Capture the cell that displays the provided text and extract its (x, y) central coordinate. 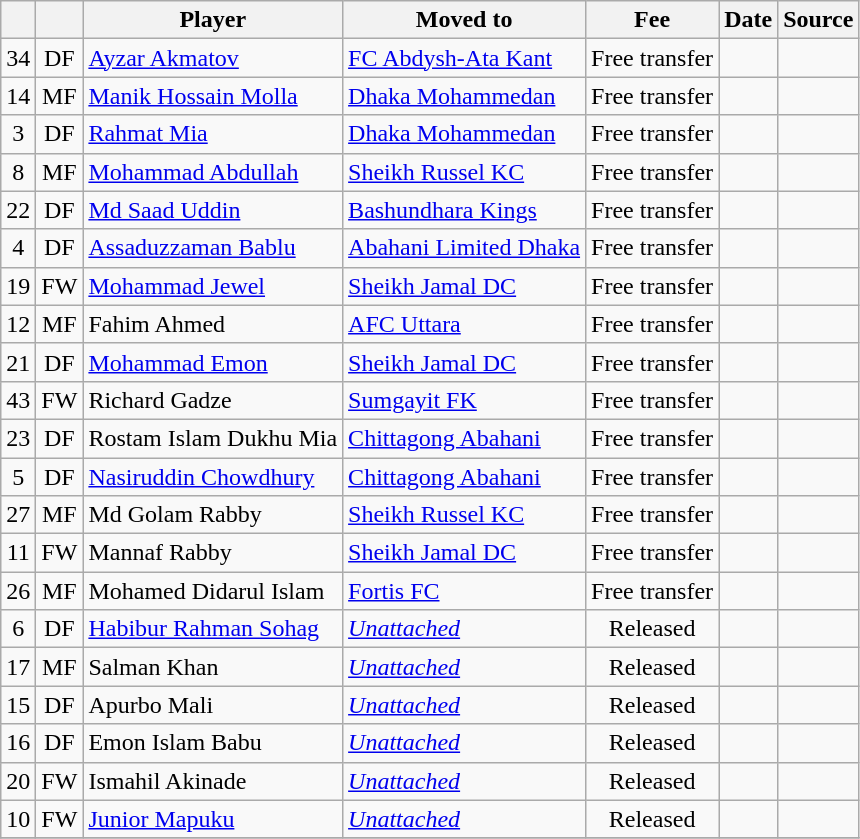
17 (18, 667)
4 (18, 248)
Manik Hossain Molla (213, 96)
Md Golam Rabby (213, 515)
Nasiruddin Chowdhury (213, 477)
Habibur Rahman Sohag (213, 629)
Ismahil Akinade (213, 781)
Fahim Ahmed (213, 324)
21 (18, 362)
10 (18, 819)
AFC Uttara (464, 324)
22 (18, 210)
Fee (652, 20)
19 (18, 286)
Moved to (464, 20)
Source (818, 20)
Player (213, 20)
FC Abdysh-Ata Kant (464, 58)
Apurbo Mali (213, 705)
Rahmat Mia (213, 134)
Mohamed Didarul Islam (213, 591)
Assaduzzaman Bablu (213, 248)
34 (18, 58)
Mohammad Abdullah (213, 172)
5 (18, 477)
16 (18, 743)
Md Saad Uddin (213, 210)
Date (748, 20)
6 (18, 629)
23 (18, 438)
Fortis FC (464, 591)
11 (18, 553)
Mohammad Emon (213, 362)
20 (18, 781)
Mannaf Rabby (213, 553)
8 (18, 172)
Richard Gadze (213, 400)
Sumgayit FK (464, 400)
26 (18, 591)
Mohammad Jewel (213, 286)
43 (18, 400)
15 (18, 705)
Emon Islam Babu (213, 743)
Abahani Limited Dhaka (464, 248)
Junior Mapuku (213, 819)
Salman Khan (213, 667)
Bashundhara Kings (464, 210)
14 (18, 96)
Ayzar Akmatov (213, 58)
12 (18, 324)
3 (18, 134)
27 (18, 515)
Rostam Islam Dukhu Mia (213, 438)
